Output the (x, y) coordinate of the center of the cell containing the given text.  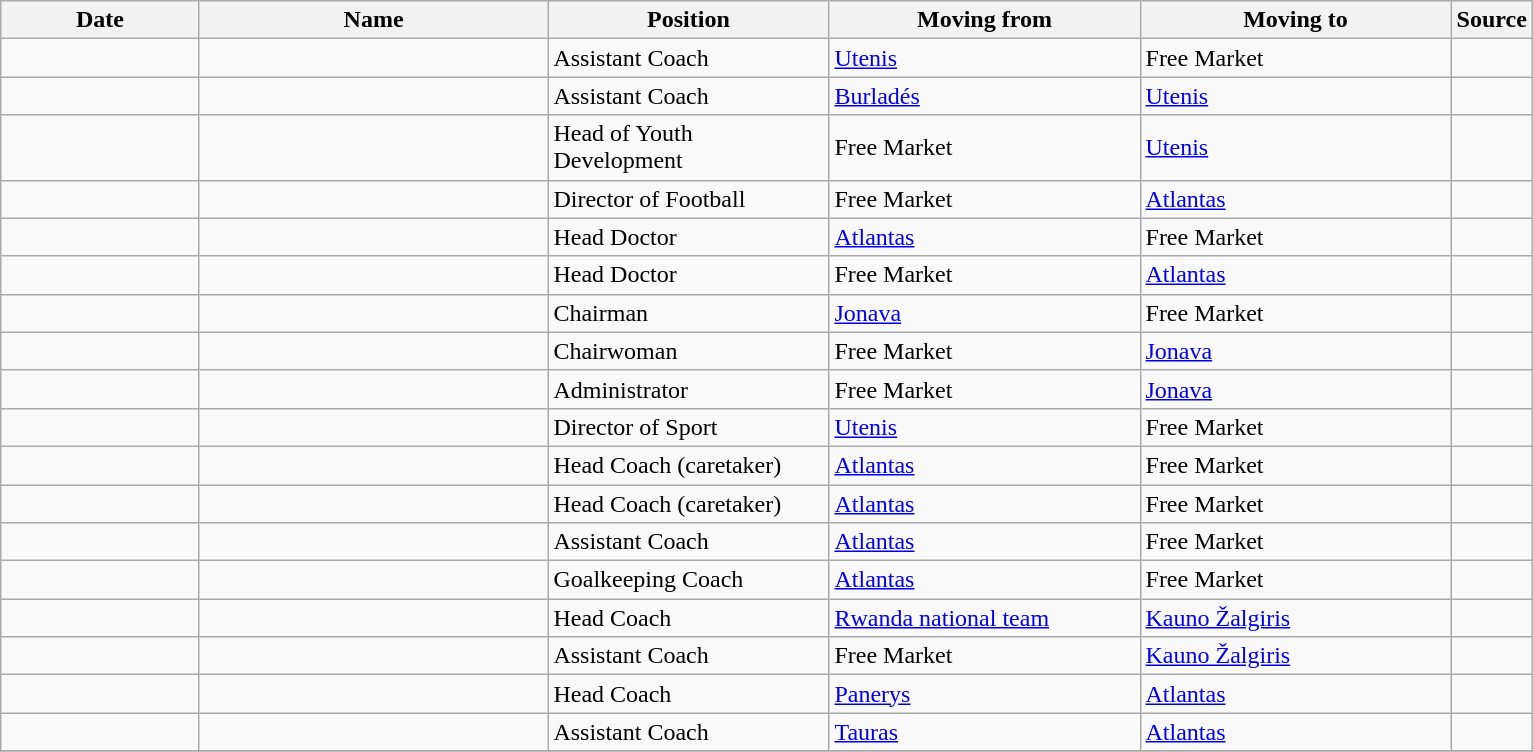
Position (688, 20)
Name (374, 20)
Rwanda national team (984, 618)
Chairman (688, 313)
Panerys (984, 694)
Source (1492, 20)
Director of Football (688, 199)
Administrator (688, 389)
Date (100, 20)
Moving to (1296, 20)
Director of Sport (688, 427)
Burladés (984, 96)
Moving from (984, 20)
Tauras (984, 732)
Head of Youth Development (688, 148)
Chairwoman (688, 351)
Goalkeeping Coach (688, 580)
